Search for the cell housing the specified text and yield its [x, y] center coordinate. 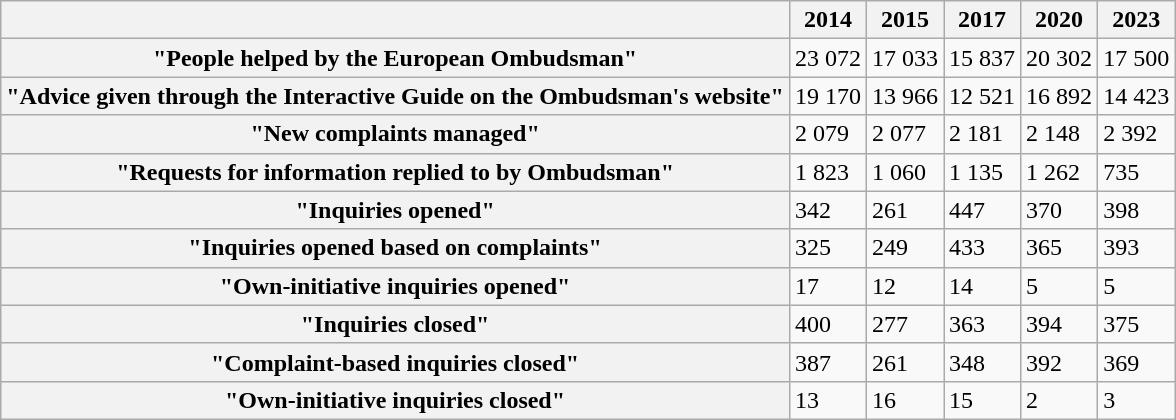
"Complaint-based inquiries closed" [396, 362]
"People helped by the European Ombudsman" [396, 58]
348 [982, 362]
375 [1136, 324]
14 423 [1136, 96]
2 077 [904, 134]
369 [1136, 362]
14 [982, 286]
16 892 [1060, 96]
365 [1060, 248]
342 [828, 210]
392 [1060, 362]
2 079 [828, 134]
2020 [1060, 20]
393 [1136, 248]
12 [904, 286]
"Advice given through the Interactive Guide on the Ombudsman's website" [396, 96]
2017 [982, 20]
17 500 [1136, 58]
325 [828, 248]
2 392 [1136, 134]
19 170 [828, 96]
447 [982, 210]
2015 [904, 20]
"Own-initiative inquiries opened" [396, 286]
"Requests for information replied to by Ombudsman" [396, 172]
735 [1136, 172]
2 181 [982, 134]
2023 [1136, 20]
23 072 [828, 58]
2 [1060, 400]
1 060 [904, 172]
13 966 [904, 96]
"Inquiries opened based on complaints" [396, 248]
370 [1060, 210]
1 262 [1060, 172]
249 [904, 248]
"Own-initiative inquiries closed" [396, 400]
15 837 [982, 58]
394 [1060, 324]
2 148 [1060, 134]
12 521 [982, 96]
"Inquiries closed" [396, 324]
17 [828, 286]
363 [982, 324]
15 [982, 400]
387 [828, 362]
277 [904, 324]
16 [904, 400]
400 [828, 324]
1 823 [828, 172]
"Inquiries opened" [396, 210]
20 302 [1060, 58]
13 [828, 400]
398 [1136, 210]
3 [1136, 400]
1 135 [982, 172]
433 [982, 248]
17 033 [904, 58]
2014 [828, 20]
"New complaints managed" [396, 134]
